Provide the (X, Y) coordinate of the cell's center where the given text is located.  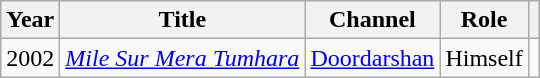
Title (182, 20)
Mile Sur Mera Tumhara (182, 58)
Role (484, 20)
Year (30, 20)
Himself (484, 58)
2002 (30, 58)
Doordarshan (372, 58)
Channel (372, 20)
